Scan for the cell matching the given text and deliver its (x, y) coordinate at center. 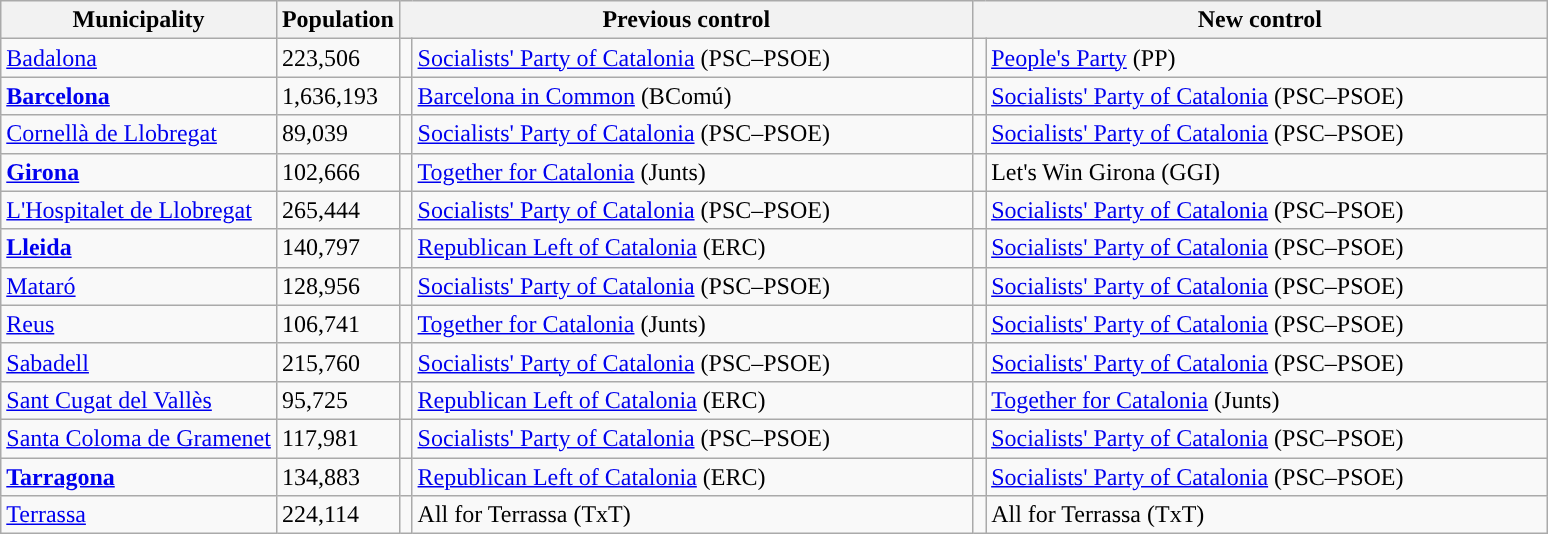
223,506 (338, 58)
Sabadell (139, 362)
215,760 (338, 362)
L'Hospitalet de Llobregat (139, 210)
Badalona (139, 58)
106,741 (338, 324)
Tarragona (139, 477)
224,114 (338, 515)
Mataró (139, 286)
New control (1260, 20)
102,666 (338, 172)
Sant Cugat del Vallès (139, 400)
265,444 (338, 210)
89,039 (338, 134)
95,725 (338, 400)
People's Party (PP) (1266, 58)
Santa Coloma de Gramenet (139, 438)
128,956 (338, 286)
Reus (139, 324)
Let's Win Girona (GGI) (1266, 172)
Terrassa (139, 515)
Municipality (139, 20)
Girona (139, 172)
Barcelona in Common (BComú) (692, 96)
117,981 (338, 438)
Population (338, 20)
Barcelona (139, 96)
Lleida (139, 248)
Cornellà de Llobregat (139, 134)
140,797 (338, 248)
Previous control (686, 20)
1,636,193 (338, 96)
134,883 (338, 477)
